From the cell containing the given text, extract its center point as [X, Y] coordinate. 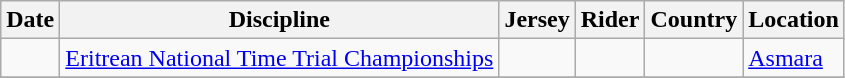
Discipline [280, 20]
Country [694, 20]
Eritrean National Time Trial Championships [280, 58]
Jersey [537, 20]
Location [794, 20]
Rider [610, 20]
Date [30, 20]
Asmara [794, 58]
